Provide the (x, y) coordinate of the cell's center where the given text is located.  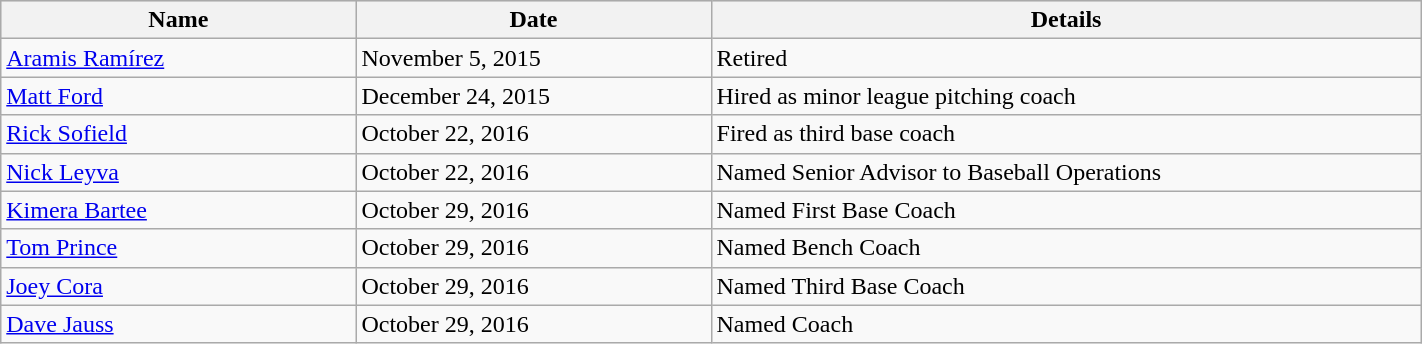
Named Third Base Coach (1066, 286)
Matt Ford (178, 96)
Name (178, 20)
Dave Jauss (178, 324)
Fired as third base coach (1066, 134)
Joey Cora (178, 286)
November 5, 2015 (534, 58)
Tom Prince (178, 248)
Date (534, 20)
Retired (1066, 58)
Details (1066, 20)
December 24, 2015 (534, 96)
Aramis Ramírez (178, 58)
Rick Sofield (178, 134)
Named First Base Coach (1066, 210)
Hired as minor league pitching coach (1066, 96)
Named Senior Advisor to Baseball Operations (1066, 172)
Kimera Bartee (178, 210)
Named Coach (1066, 324)
Nick Leyva (178, 172)
Named Bench Coach (1066, 248)
